Locate the cell with the specified text and output its [X, Y] center coordinate. 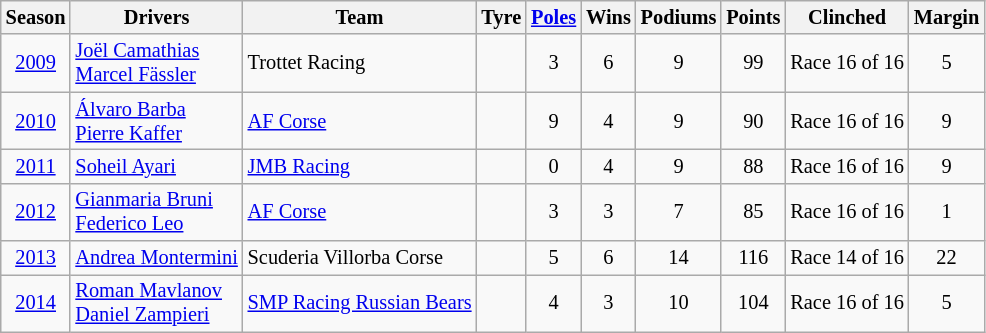
Margin [946, 17]
Season [36, 17]
Scuderia Villorba Corse [360, 258]
Tyre [501, 17]
88 [753, 166]
7 [679, 212]
0 [554, 166]
2014 [36, 303]
Álvaro Barba Pierre Kaffer [156, 121]
Drivers [156, 17]
SMP Racing Russian Bears [360, 303]
Race 14 of 16 [846, 258]
Andrea Montermini [156, 258]
85 [753, 212]
90 [753, 121]
14 [679, 258]
22 [946, 258]
10 [679, 303]
Soheil Ayari [156, 166]
Podiums [679, 17]
1 [946, 212]
Trottet Racing [360, 63]
Clinched [846, 17]
2013 [36, 258]
Roman Mavlanov Daniel Zampieri [156, 303]
Wins [608, 17]
JMB Racing [360, 166]
2012 [36, 212]
99 [753, 63]
Joël Camathias Marcel Fässler [156, 63]
Team [360, 17]
Gianmaria Bruni Federico Leo [156, 212]
2009 [36, 63]
Points [753, 17]
104 [753, 303]
2011 [36, 166]
2010 [36, 121]
Poles [554, 17]
116 [753, 258]
